Extract the [x, y] coordinate from the center of the cell holding the provided text.  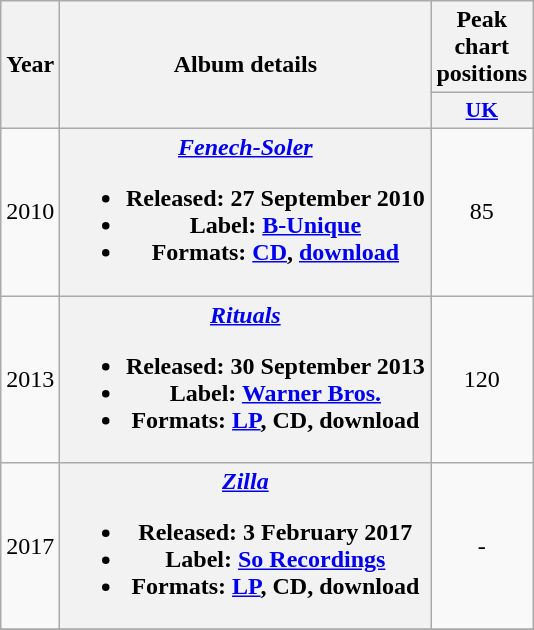
Album details [246, 65]
85 [482, 212]
RitualsReleased: 30 September 2013Label: Warner Bros.Formats: LP, CD, download [246, 380]
UK [482, 111]
2010 [30, 212]
Fenech-SolerReleased: 27 September 2010Label: B-UniqueFormats: CD, download [246, 212]
- [482, 546]
2013 [30, 380]
120 [482, 380]
ZillaReleased: 3 February 2017Label: So RecordingsFormats: LP, CD, download [246, 546]
2017 [30, 546]
Peak chart positions [482, 47]
Year [30, 65]
